Find where the given text appears and provide that cell's center as [X, Y] coordinate. 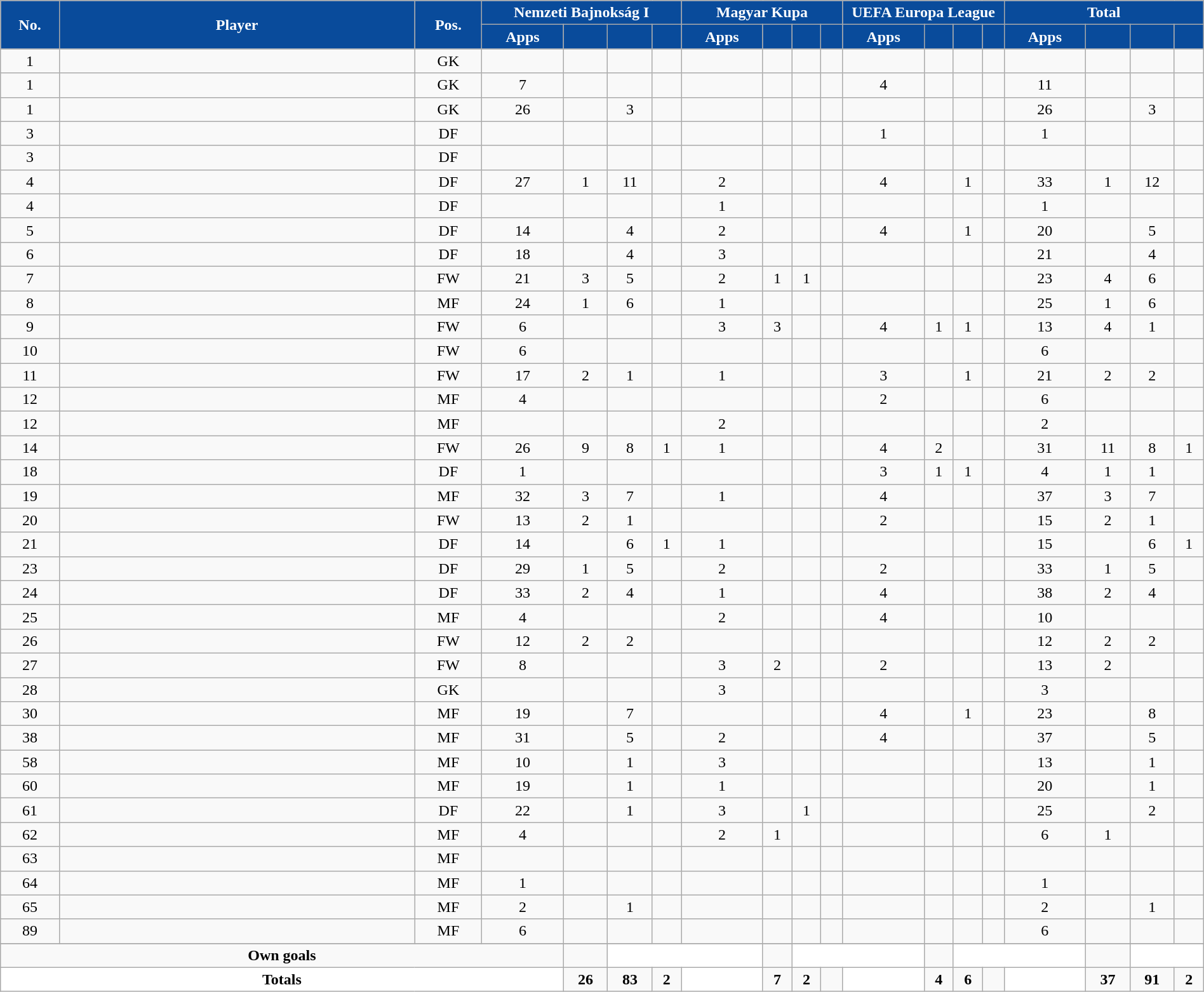
UEFA Europa League [923, 13]
30 [30, 714]
62 [30, 834]
32 [523, 496]
Totals [282, 979]
Magyar Kupa [762, 13]
60 [30, 786]
64 [30, 883]
63 [30, 859]
22 [523, 810]
61 [30, 810]
58 [30, 762]
29 [523, 568]
17 [523, 375]
Pos. [448, 25]
28 [30, 689]
Total [1104, 13]
Nemzeti Bajnokság I [582, 13]
No. [30, 25]
89 [30, 931]
65 [30, 907]
Own goals [282, 955]
83 [630, 979]
Player [237, 25]
91 [1152, 979]
